Search for the cell housing the specified text and yield its (x, y) center coordinate. 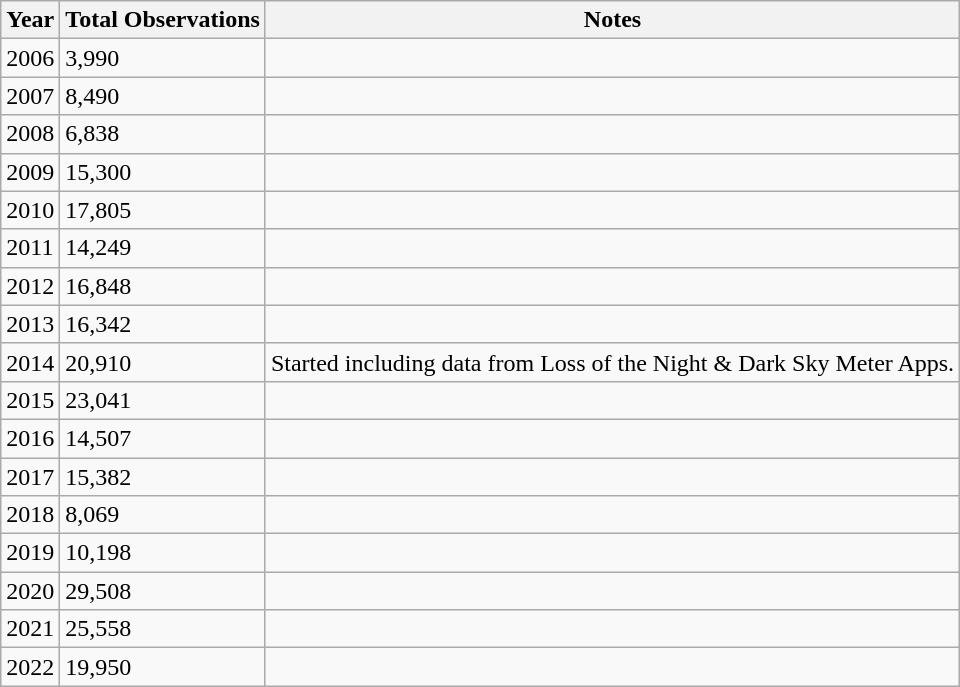
2008 (30, 134)
2018 (30, 515)
6,838 (163, 134)
2007 (30, 96)
2019 (30, 553)
15,300 (163, 172)
3,990 (163, 58)
2017 (30, 477)
2013 (30, 324)
15,382 (163, 477)
2016 (30, 438)
2014 (30, 362)
17,805 (163, 210)
14,507 (163, 438)
Total Observations (163, 20)
20,910 (163, 362)
14,249 (163, 248)
19,950 (163, 667)
2015 (30, 400)
8,490 (163, 96)
Year (30, 20)
23,041 (163, 400)
2006 (30, 58)
2011 (30, 248)
2022 (30, 667)
10,198 (163, 553)
25,558 (163, 629)
2010 (30, 210)
8,069 (163, 515)
16,848 (163, 286)
Started including data from Loss of the Night & Dark Sky Meter Apps. (612, 362)
2021 (30, 629)
2020 (30, 591)
29,508 (163, 591)
2012 (30, 286)
Notes (612, 20)
16,342 (163, 324)
2009 (30, 172)
